Determine the (x, y) coordinate at the center of the cell enclosing the given text.  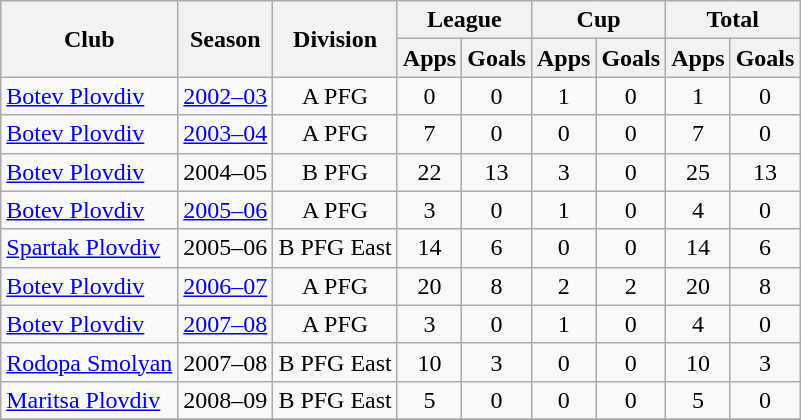
2003–04 (226, 134)
22 (429, 172)
Total (733, 20)
2004–05 (226, 172)
2008–09 (226, 400)
2002–03 (226, 96)
Spartak Plovdiv (90, 248)
Cup (598, 20)
2006–07 (226, 286)
B PFG (335, 172)
Season (226, 39)
Division (335, 39)
Club (90, 39)
25 (698, 172)
Rodopa Smolyan (90, 362)
League (464, 20)
Maritsa Plovdiv (90, 400)
